Find where the given text appears and provide that cell's center as (x, y) coordinate. 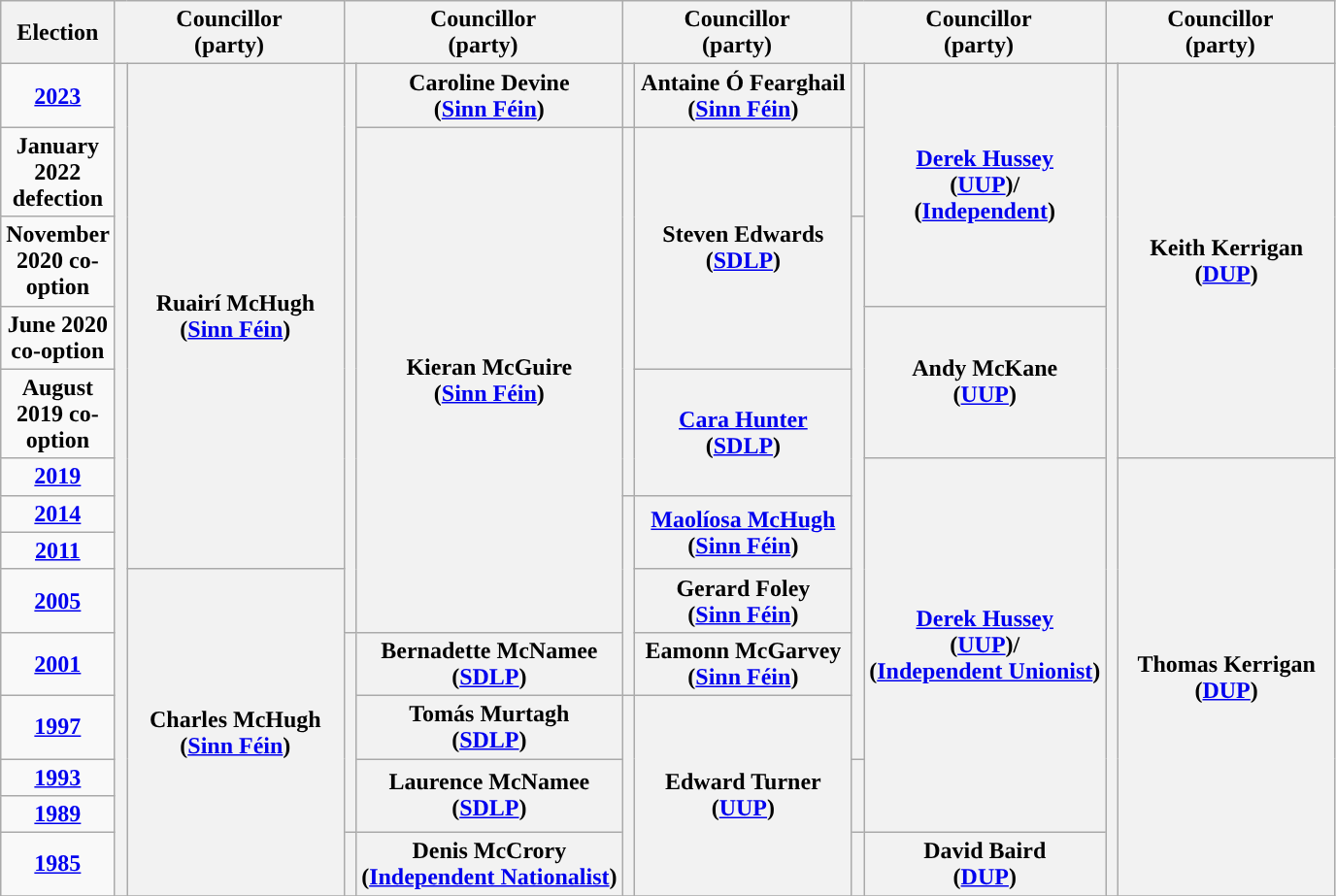
Eamonn McGarvey (Sinn Féin) (744, 664)
Maolíosa McHugh (Sinn Féin) (744, 532)
2019 (58, 477)
January 2022 defection (58, 172)
Steven Edwards (SDLP) (744, 249)
1993 (58, 778)
Tomás Murtagh (SDLP) (489, 726)
Election (58, 33)
Cara Hunter (SDLP) (744, 432)
Gerard Foley (Sinn Féin) (744, 600)
2014 (58, 514)
Kieran McGuire (Sinn Féin) (489, 380)
Derek Hussey (UUP)/ (Independent Unionist) (985, 646)
Charles McHugh (Sinn Féin) (236, 732)
August 2019 co-option (58, 414)
Caroline Devine (Sinn Féin) (489, 95)
Laurence McNamee (SDLP) (489, 796)
Bernadette McNamee (SDLP) (489, 664)
1989 (58, 814)
2011 (58, 550)
2023 (58, 95)
Antaine Ó Fearghail (Sinn Féin) (744, 95)
Edward Turner (UUP) (744, 795)
Keith Kerrigan (DUP) (1226, 261)
Ruairí McHugh (Sinn Féin) (236, 316)
June 2020 co-option (58, 338)
November 2020 co-option (58, 261)
1997 (58, 726)
Andy McKane (UUP) (985, 382)
Denis McCrory (Independent Nationalist) (489, 864)
2005 (58, 600)
Thomas Kerrigan (DUP) (1226, 678)
2001 (58, 664)
1985 (58, 864)
Derek Hussey (UUP)/ (Independent) (985, 184)
David Baird (DUP) (985, 864)
